Output the [x, y] coordinate of the center of the cell containing the given text.  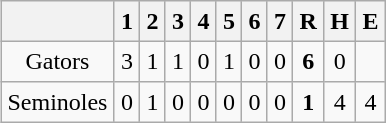
5 [229, 21]
7 [280, 21]
E [371, 21]
R [308, 21]
H [340, 21]
Seminoles [58, 102]
Gators [58, 61]
2 [153, 21]
